Extract the (x, y) coordinate from the center of the cell holding the provided text.  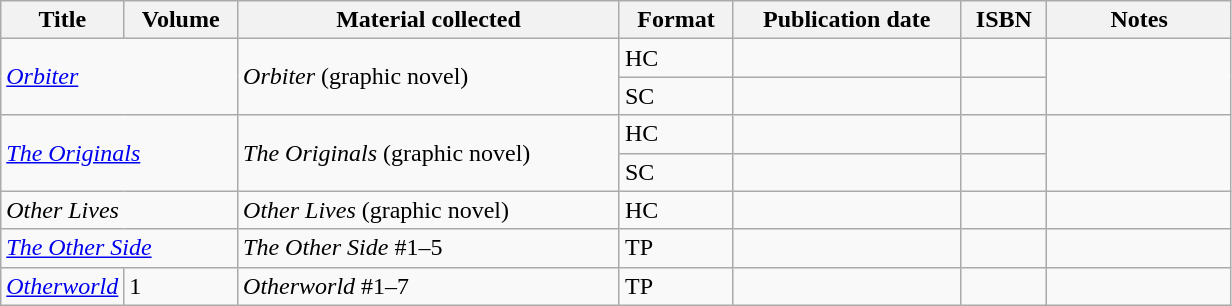
Notes (1140, 20)
Material collected (429, 20)
Otherworld #1–7 (429, 286)
The Other Side (120, 248)
Orbiter (120, 77)
Other Lives (graphic novel) (429, 210)
The Other Side #1–5 (429, 248)
The Originals (120, 153)
Orbiter (graphic novel) (429, 77)
ISBN (1004, 20)
Other Lives (120, 210)
Publication date (847, 20)
Volume (181, 20)
Title (62, 20)
The Originals (graphic novel) (429, 153)
1 (181, 286)
Otherworld (62, 286)
Format (676, 20)
